Search for the cell housing the specified text and yield its [x, y] center coordinate. 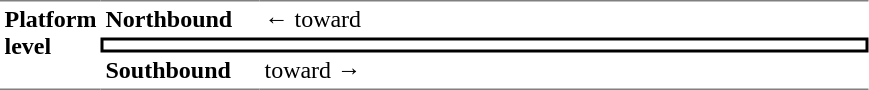
toward → [564, 71]
Northbound [180, 19]
Platform level [50, 45]
Southbound [180, 71]
← toward [564, 19]
